Return [x, y] of the center of cell containing provided text 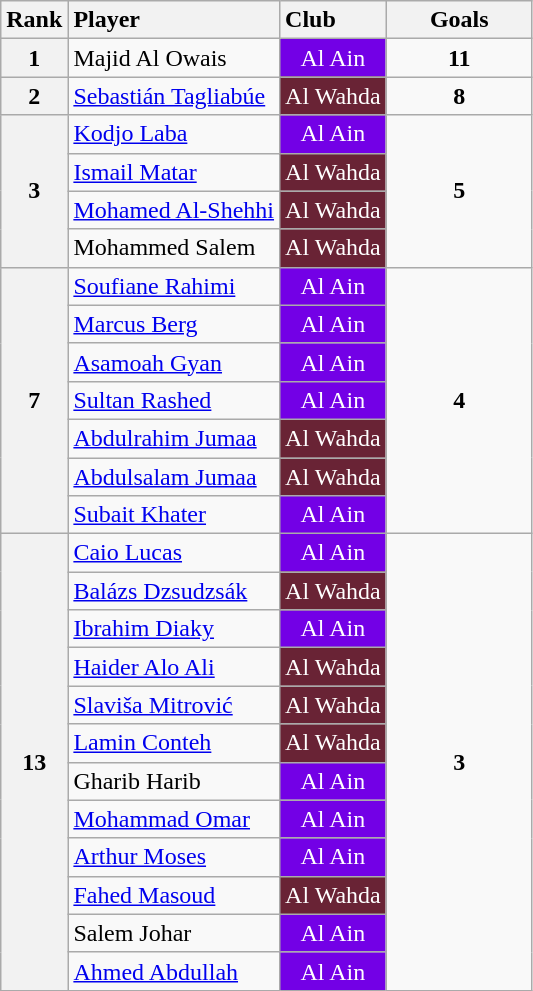
Majid Al Owais [174, 58]
2 [34, 96]
Player [174, 20]
Haider Alo Ali [174, 667]
Balázs Dzsudzsák [174, 591]
1 [34, 58]
Ahmed Abdullah [174, 971]
8 [459, 96]
Slaviša Mitrović [174, 705]
Goals [459, 20]
4 [459, 400]
Kodjo Laba [174, 134]
Caio Lucas [174, 553]
13 [34, 762]
Sultan Rashed [174, 400]
Lamin Conteh [174, 743]
Salem Johar [174, 933]
Asamoah Gyan [174, 362]
Mohammed Salem [174, 248]
Mohammad Omar [174, 819]
Arthur Moses [174, 857]
11 [459, 58]
Subait Khater [174, 515]
Abdulsalam Jumaa [174, 477]
Mohamed Al-Shehhi [174, 210]
Ismail Matar [174, 172]
Club [334, 20]
Soufiane Rahimi [174, 286]
Marcus Berg [174, 324]
5 [459, 191]
Ibrahim Diaky [174, 629]
Rank [34, 20]
7 [34, 400]
Gharib Harib [174, 781]
Abdulrahim Jumaa [174, 438]
Sebastián Tagliabúe [174, 96]
Fahed Masoud [174, 895]
